Return the (X, Y) coordinate for the center point of the cell that contains the specified text.  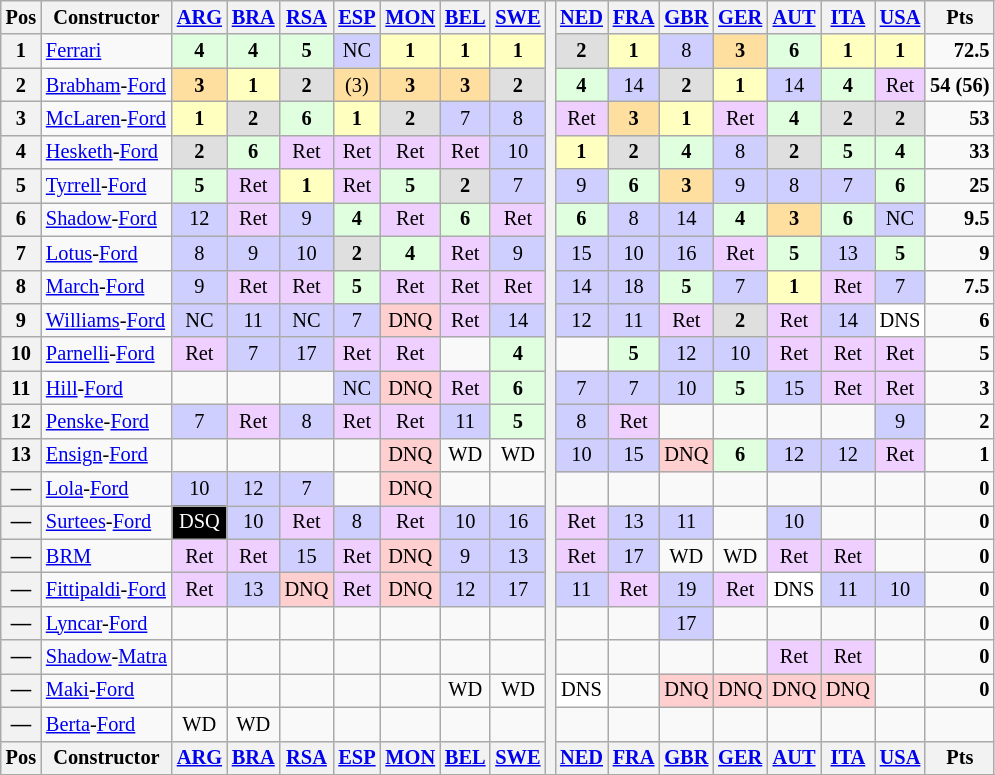
McLaren-Ford (106, 118)
(3) (356, 85)
Shadow-Matra (106, 657)
Fittipaldi-Ford (106, 589)
Maki-Ford (106, 690)
Berta-Ford (106, 724)
Surtees-Ford (106, 522)
19 (686, 589)
Parnelli-Ford (106, 354)
9.5 (960, 219)
72.5 (960, 51)
Lotus-Ford (106, 253)
Penske-Ford (106, 421)
18 (634, 287)
DSQ (200, 522)
Williams-Ford (106, 320)
Ferrari (106, 51)
54 (56) (960, 85)
Brabham-Ford (106, 85)
Ensign-Ford (106, 455)
7.5 (960, 287)
25 (960, 186)
Lola-Ford (106, 489)
53 (960, 118)
March-Ford (106, 287)
Shadow-Ford (106, 219)
Hesketh-Ford (106, 152)
Tyrrell-Ford (106, 186)
33 (960, 152)
Hill-Ford (106, 388)
Lyncar-Ford (106, 623)
BRM (106, 556)
